Locate the cell with the specified text and output its [x, y] center coordinate. 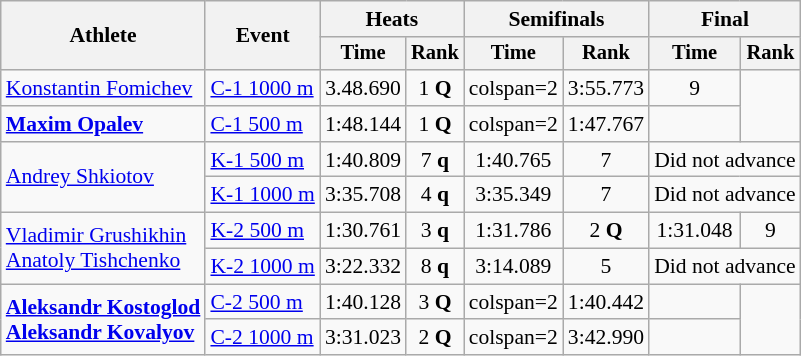
K-1 1000 m [262, 195]
1:48.144 [363, 124]
4 q [435, 195]
Event [262, 36]
3:55.773 [606, 88]
3:22.332 [363, 267]
C-2 1000 m [262, 338]
Semifinals [556, 19]
K-2 1000 m [262, 267]
8 q [435, 267]
Maxim Opalev [104, 124]
Vladimir GrushikhinAnatoly Tishchenko [104, 248]
K-2 500 m [262, 231]
C-2 500 m [262, 302]
1:47.767 [606, 124]
3:31.023 [363, 338]
Aleksandr KostoglodAleksandr Kovalyov [104, 320]
1:30.761 [363, 231]
K-1 500 m [262, 160]
3.48.690 [363, 88]
Athlete [104, 36]
1:40.809 [363, 160]
Andrey Shkiotov [104, 178]
3:42.990 [606, 338]
3 Q [435, 302]
1:31.786 [514, 231]
Heats [392, 19]
C-1 1000 m [262, 88]
C-1 500 m [262, 124]
3 q [435, 231]
1:40.128 [363, 302]
7 q [435, 160]
1:40.765 [514, 160]
1:31.048 [694, 231]
Final [725, 19]
3:35.349 [514, 195]
5 [606, 267]
3:14.089 [514, 267]
1:40.442 [606, 302]
Konstantin Fomichev [104, 88]
3:35.708 [363, 195]
